Return (x, y) of the center of cell containing provided text 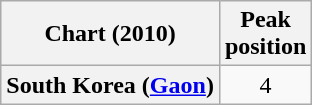
Peakposition (265, 34)
South Korea (Gaon) (110, 85)
Chart (2010) (110, 34)
4 (265, 85)
